Provide the (x, y) coordinate of the cell's center where the given text is located.  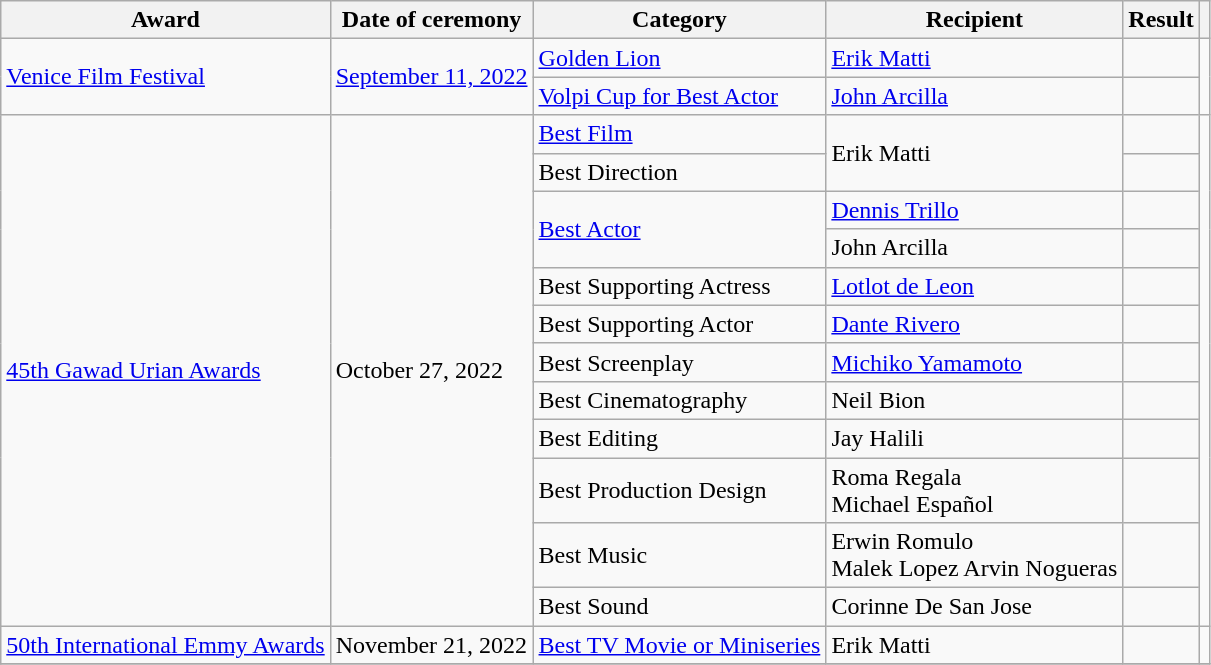
Roma RegalaMichael Español (974, 490)
Jay Halili (974, 438)
Best Production Design (680, 490)
Category (680, 20)
Best Supporting Actor (680, 324)
Best Sound (680, 607)
Dante Rivero (974, 324)
Best Direction (680, 172)
Best TV Movie or Miniseries (680, 645)
Golden Lion (680, 58)
November 21, 2022 (432, 645)
Best Music (680, 556)
Best Film (680, 134)
October 27, 2022 (432, 370)
Result (1161, 20)
Best Supporting Actress (680, 286)
45th Gawad Urian Awards (166, 370)
Corinne De San Jose (974, 607)
Recipient (974, 20)
50th International Emmy Awards (166, 645)
September 11, 2022 (432, 77)
Date of ceremony (432, 20)
Erwin RomuloMalek Lopez Arvin Nogueras (974, 556)
Lotlot de Leon (974, 286)
Michiko Yamamoto (974, 362)
Award (166, 20)
Best Cinematography (680, 400)
Venice Film Festival (166, 77)
Neil Bion (974, 400)
Best Actor (680, 229)
Best Screenplay (680, 362)
Dennis Trillo (974, 210)
Best Editing (680, 438)
Volpi Cup for Best Actor (680, 96)
